Return the [X, Y] coordinate for the center point of the cell that contains the specified text.  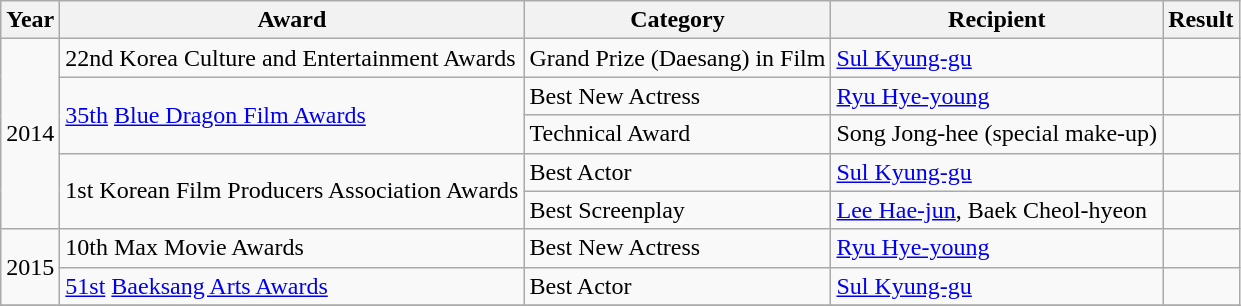
22nd Korea Culture and Entertainment Awards [292, 58]
1st Korean Film Producers Association Awards [292, 191]
Award [292, 20]
51st Baeksang Arts Awards [292, 286]
2014 [30, 134]
10th Max Movie Awards [292, 248]
Year [30, 20]
Result [1201, 20]
2015 [30, 267]
Technical Award [678, 134]
Recipient [997, 20]
Grand Prize (Daesang) in Film [678, 58]
Song Jong-hee (special make-up) [997, 134]
Category [678, 20]
Lee Hae-jun, Baek Cheol-hyeon [997, 210]
Best Screenplay [678, 210]
35th Blue Dragon Film Awards [292, 115]
